Detect which cell encompasses the target text, then output its [x, y] center coordinate. 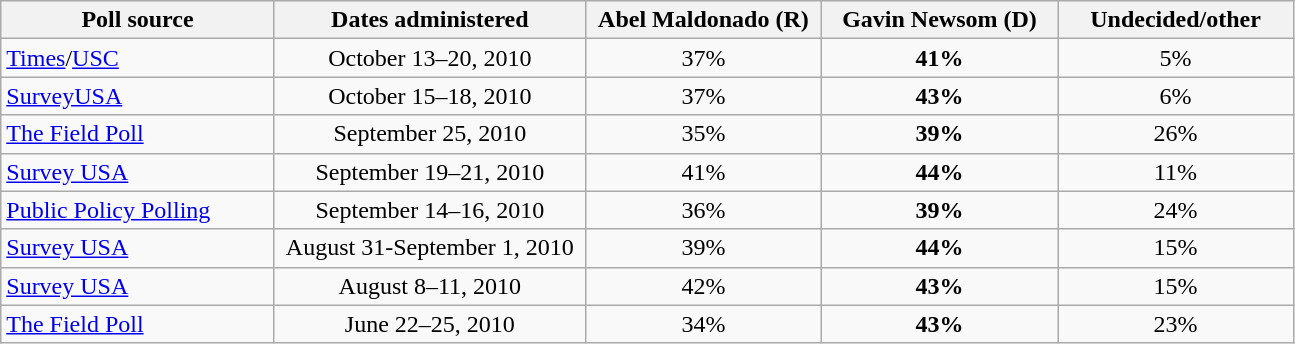
35% [703, 134]
October 15–18, 2010 [430, 96]
Times/USC [138, 58]
Poll source [138, 20]
5% [1176, 58]
36% [703, 210]
September 25, 2010 [430, 134]
34% [703, 324]
Undecided/other [1176, 20]
11% [1176, 172]
August 31-September 1, 2010 [430, 248]
6% [1176, 96]
June 22–25, 2010 [430, 324]
26% [1176, 134]
Dates administered [430, 20]
23% [1176, 324]
42% [703, 286]
Abel Maldonado (R) [703, 20]
Gavin Newsom (D) [939, 20]
September 19–21, 2010 [430, 172]
SurveyUSA [138, 96]
24% [1176, 210]
October 13–20, 2010 [430, 58]
August 8–11, 2010 [430, 286]
September 14–16, 2010 [430, 210]
Public Policy Polling [138, 210]
